Capture the cell that displays the provided text and extract its [X, Y] central coordinate. 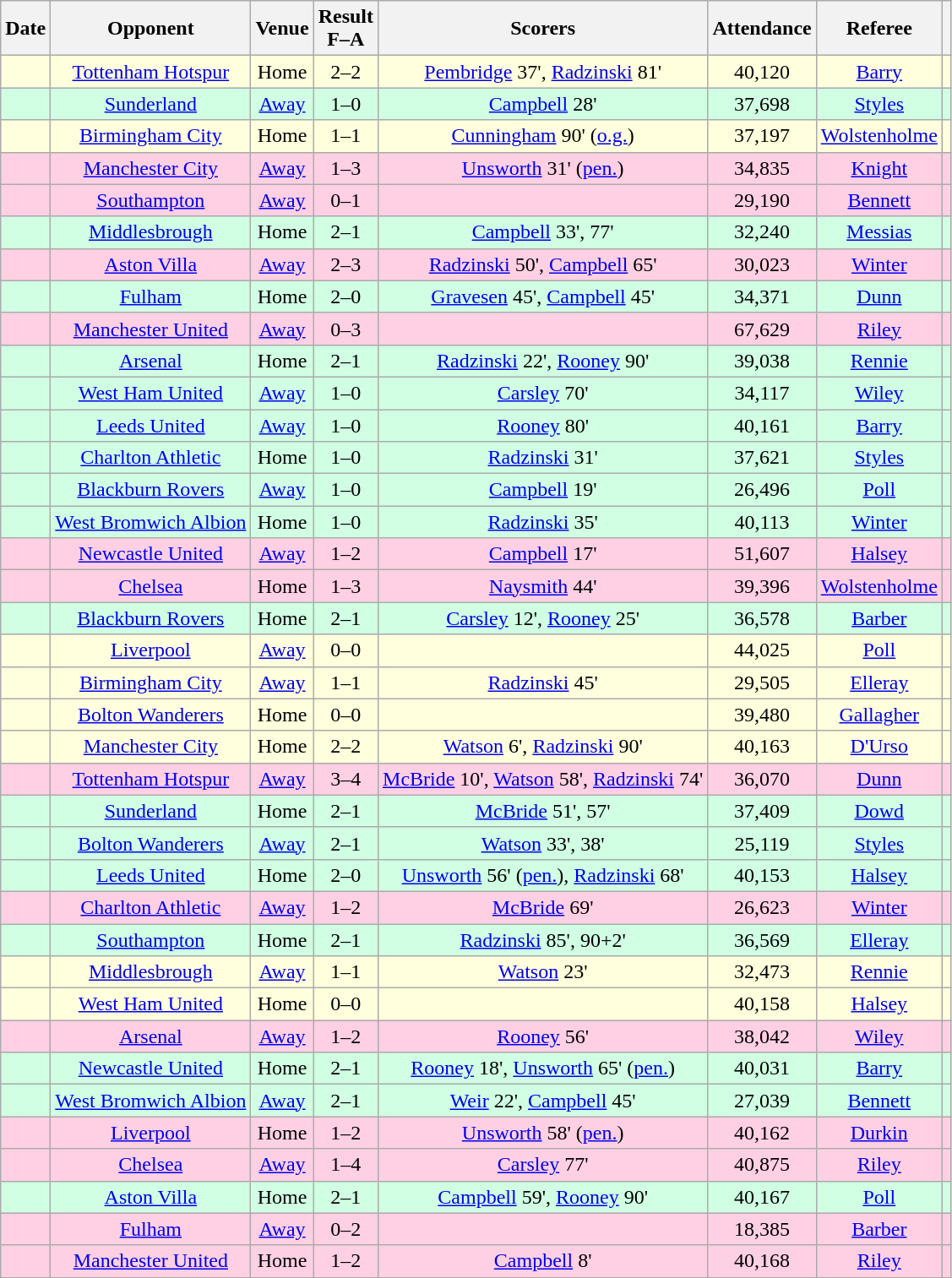
38,042 [762, 1036]
36,578 [762, 618]
Radzinski 31' [543, 458]
39,396 [762, 586]
39,038 [762, 361]
67,629 [762, 329]
Radzinski 35' [543, 522]
29,505 [762, 683]
0–2 [345, 1229]
0–3 [345, 329]
37,409 [762, 811]
Watson 23' [543, 972]
Radzinski 85', 90+2' [543, 940]
27,039 [762, 1101]
26,496 [762, 490]
Weir 22', Campbell 45' [543, 1101]
Radzinski 45' [543, 683]
18,385 [762, 1229]
40,158 [762, 1004]
Knight [879, 168]
Gallagher [879, 715]
Campbell 8' [543, 1261]
37,621 [762, 458]
McBride 10', Watson 58', Radzinski 74' [543, 779]
Naysmith 44' [543, 586]
Messias [879, 232]
34,371 [762, 296]
40,163 [762, 747]
Rooney 18', Unsworth 65' (pen.) [543, 1069]
40,161 [762, 425]
2–3 [345, 264]
Opponent [150, 29]
Unsworth 31' (pen.) [543, 168]
44,025 [762, 650]
Campbell 33', 77' [543, 232]
Radzinski 50', Campbell 65' [543, 264]
Dowd [879, 811]
40,031 [762, 1069]
McBride 69' [543, 907]
40,120 [762, 72]
Venue [282, 29]
34,117 [762, 393]
Referee [879, 29]
Campbell 19' [543, 490]
Cunningham 90' (o.g.) [543, 136]
Scorers [543, 29]
Rooney 80' [543, 425]
3–4 [345, 779]
40,167 [762, 1197]
40,875 [762, 1165]
D'Urso [879, 747]
Radzinski 22', Rooney 90' [543, 361]
Pembridge 37', Radzinski 81' [543, 72]
Carsley 12', Rooney 25' [543, 618]
37,197 [762, 136]
Carsley 77' [543, 1165]
40,113 [762, 522]
34,835 [762, 168]
26,623 [762, 907]
36,070 [762, 779]
Rooney 56' [543, 1036]
Watson 33', 38' [543, 843]
1–4 [345, 1165]
32,473 [762, 972]
Campbell 28' [543, 104]
ResultF–A [345, 29]
29,190 [762, 200]
40,153 [762, 875]
Unsworth 56' (pen.), Radzinski 68' [543, 875]
51,607 [762, 554]
25,119 [762, 843]
Watson 6', Radzinski 90' [543, 747]
Durkin [879, 1133]
Campbell 17' [543, 554]
0–1 [345, 200]
Attendance [762, 29]
Date [25, 29]
Unsworth 58' (pen.) [543, 1133]
40,162 [762, 1133]
30,023 [762, 264]
Carsley 70' [543, 393]
39,480 [762, 715]
32,240 [762, 232]
37,698 [762, 104]
Campbell 59', Rooney 90' [543, 1197]
36,569 [762, 940]
McBride 51', 57' [543, 811]
Gravesen 45', Campbell 45' [543, 296]
40,168 [762, 1261]
